Detect which cell encompasses the target text, then output its (X, Y) center coordinate. 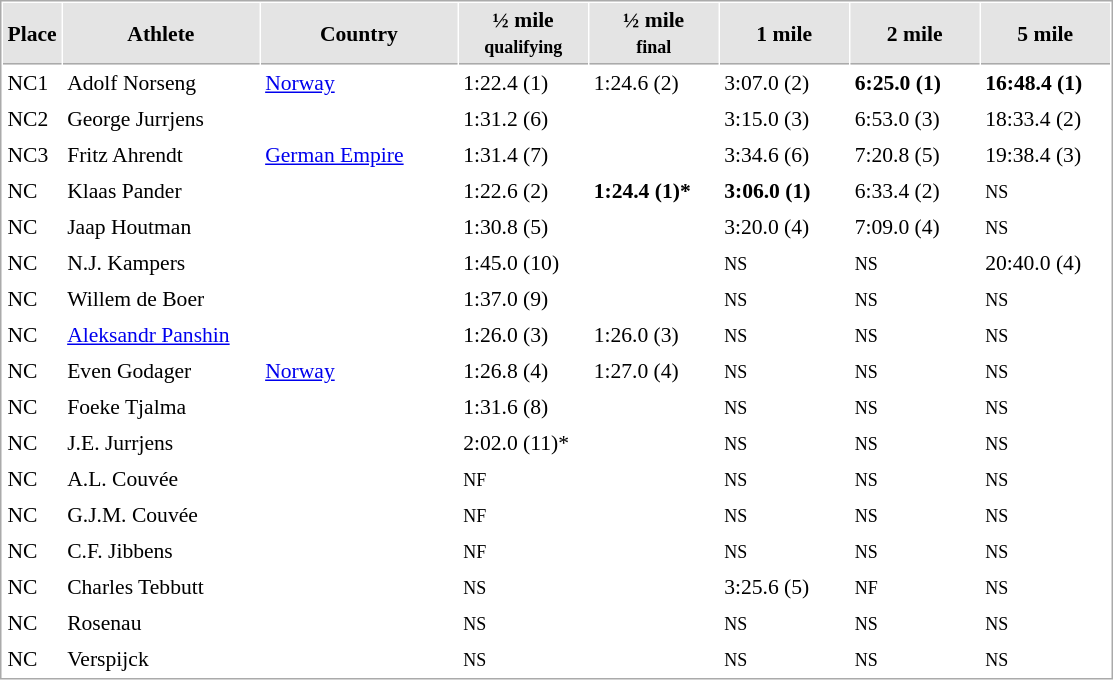
1:22.6 (2) (524, 191)
½ milefinal (654, 34)
3:15.0 (3) (784, 119)
1:31.2 (6) (524, 119)
Adolf Norseng (161, 83)
Country (359, 34)
NC3 (32, 155)
19:38.4 (3) (1046, 155)
3:25.6 (5) (784, 587)
George Jurrjens (161, 119)
J.E. Jurrjens (161, 443)
3:06.0 (1) (784, 191)
1:26.8 (4) (524, 371)
1:27.0 (4) (654, 371)
6:25.0 (1) (914, 83)
3:34.6 (6) (784, 155)
Rosenau (161, 623)
Klaas Pander (161, 191)
20:40.0 (4) (1046, 263)
German Empire (359, 155)
G.J.M. Couvée (161, 515)
1:31.6 (8) (524, 407)
7:09.0 (4) (914, 227)
6:53.0 (3) (914, 119)
3:07.0 (2) (784, 83)
NC1 (32, 83)
1:24.6 (2) (654, 83)
1:22.4 (1) (524, 83)
Fritz Ahrendt (161, 155)
Aleksandr Panshin (161, 335)
2 mile (914, 34)
3:20.0 (4) (784, 227)
18:33.4 (2) (1046, 119)
6:33.4 (2) (914, 191)
Charles Tebbutt (161, 587)
Athlete (161, 34)
Even Godager (161, 371)
Verspijck (161, 659)
1:37.0 (9) (524, 299)
1:30.8 (5) (524, 227)
1 mile (784, 34)
16:48.4 (1) (1046, 83)
½ milequalifying (524, 34)
Willem de Boer (161, 299)
A.L. Couvée (161, 479)
Jaap Houtman (161, 227)
2:02.0 (11)* (524, 443)
1:45.0 (10) (524, 263)
1:31.4 (7) (524, 155)
7:20.8 (5) (914, 155)
C.F. Jibbens (161, 551)
N.J. Kampers (161, 263)
NC2 (32, 119)
Foeke Tjalma (161, 407)
5 mile (1046, 34)
Place (32, 34)
1:24.4 (1)* (654, 191)
